Locate the cell with the specified text and output its (X, Y) center coordinate. 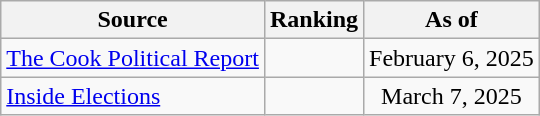
As of (452, 20)
Ranking (314, 20)
March 7, 2025 (452, 96)
Inside Elections (133, 96)
The Cook Political Report (133, 58)
Source (133, 20)
February 6, 2025 (452, 58)
